Return the [x, y] coordinate for the center point of the cell that contains the specified text.  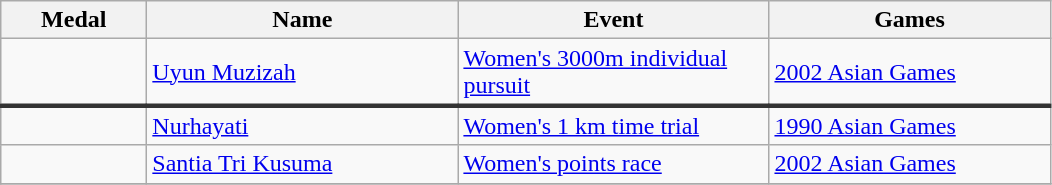
Women's 3000m individual pursuit [614, 72]
Event [614, 20]
1990 Asian Games [910, 125]
Women's points race [614, 164]
Nurhayati [302, 125]
Women's 1 km time trial [614, 125]
Medal [74, 20]
Uyun Muzizah [302, 72]
Games [910, 20]
Name [302, 20]
Santia Tri Kusuma [302, 164]
